Search for the cell housing the specified text and yield its [x, y] center coordinate. 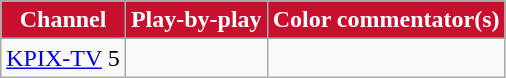
Play-by-play [196, 20]
KPIX-TV 5 [64, 58]
Channel [64, 20]
Color commentator(s) [386, 20]
